Output the [x, y] coordinate of the center of the cell containing the given text.  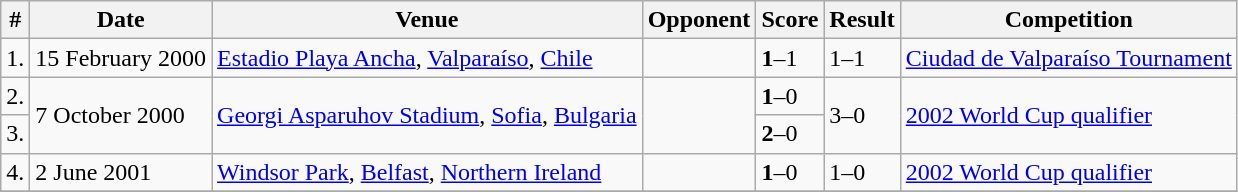
Competition [1068, 20]
Score [790, 20]
2–0 [790, 134]
3–0 [862, 115]
4. [16, 172]
7 October 2000 [121, 115]
15 February 2000 [121, 58]
Opponent [699, 20]
Georgi Asparuhov Stadium, Sofia, Bulgaria [428, 115]
Ciudad de Valparaíso Tournament [1068, 58]
2. [16, 96]
Venue [428, 20]
Result [862, 20]
Estadio Playa Ancha, Valparaíso, Chile [428, 58]
1. [16, 58]
Date [121, 20]
2 June 2001 [121, 172]
# [16, 20]
3. [16, 134]
Windsor Park, Belfast, Northern Ireland [428, 172]
